Find where the given text appears and provide that cell's center as (X, Y) coordinate. 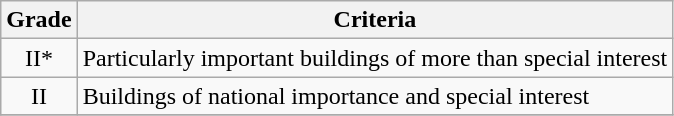
II* (39, 58)
II (39, 96)
Grade (39, 20)
Buildings of national importance and special interest (375, 96)
Criteria (375, 20)
Particularly important buildings of more than special interest (375, 58)
